Pinpoint the cell where the given text exists, returning its [x, y] midpoint coordinate. 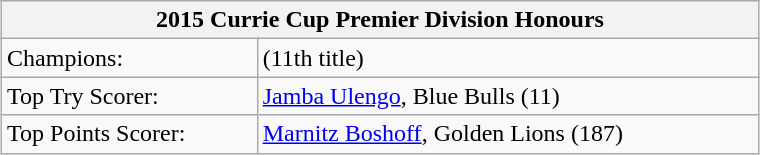
Marnitz Boshoff, Golden Lions (187) [508, 134]
2015 Currie Cup Premier Division Honours [380, 20]
Jamba Ulengo, Blue Bulls (11) [508, 96]
Top Try Scorer: [130, 96]
Top Points Scorer: [130, 134]
(11th title) [508, 58]
Champions: [130, 58]
